Extract the [x, y] coordinate from the center of the cell holding the provided text.  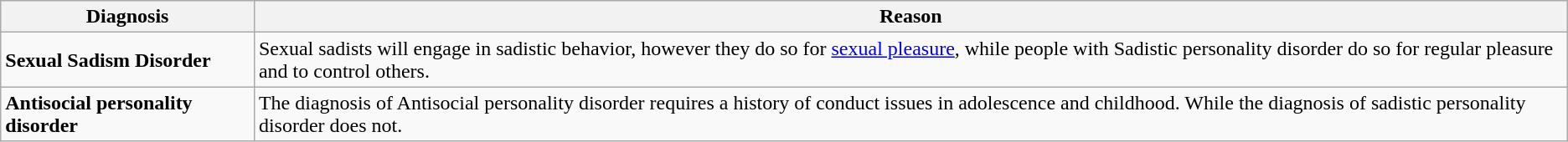
Sexual Sadism Disorder [127, 60]
Diagnosis [127, 17]
Antisocial personality disorder [127, 114]
Reason [910, 17]
